Return the (X, Y) coordinate for the center point of the cell that contains the specified text.  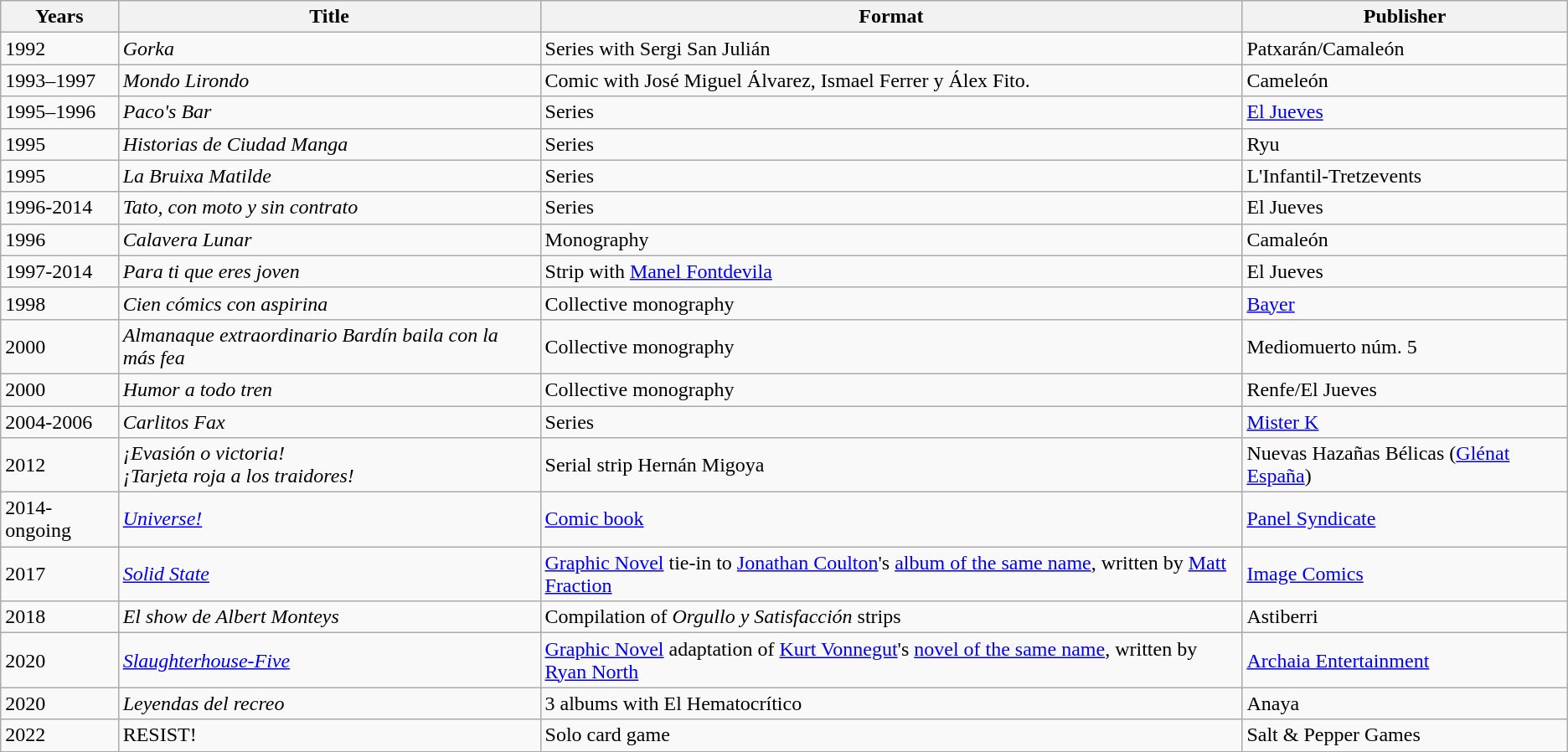
1992 (59, 49)
Universe! (329, 519)
Series with Sergi San Julián (891, 49)
2022 (59, 735)
1997-2014 (59, 271)
3 albums with El Hematocrítico (891, 703)
Bayer (1405, 303)
Graphic Novel adaptation of Kurt Vonnegut's novel of the same name, written by Ryan North (891, 660)
Anaya (1405, 703)
Para ti que eres joven (329, 271)
Mister K (1405, 421)
Salt & Pepper Games (1405, 735)
Leyendas del recreo (329, 703)
Ryu (1405, 144)
La Bruixa Matilde (329, 176)
Slaughterhouse-Five (329, 660)
Panel Syndicate (1405, 519)
Nuevas Hazañas Bélicas (Glénat España) (1405, 466)
Graphic Novel tie-in to Jonathan Coulton's album of the same name, written by Matt Fraction (891, 574)
Monography (891, 240)
1996 (59, 240)
¡Evasión o victoria!¡Tarjeta roja a los traidores! (329, 466)
Years (59, 17)
Strip with Manel Fontdevila (891, 271)
El show de Albert Monteys (329, 617)
Paco's Bar (329, 112)
Astiberri (1405, 617)
Mondo Lirondo (329, 80)
Renfe/El Jueves (1405, 389)
2018 (59, 617)
Mediomuerto núm. 5 (1405, 347)
Compilation of Orgullo y Satisfacción strips (891, 617)
1996-2014 (59, 208)
2014-ongoing (59, 519)
1998 (59, 303)
Humor a todo tren (329, 389)
Serial strip Hernán Migoya (891, 466)
Format (891, 17)
Gorka (329, 49)
Historias de Ciudad Manga (329, 144)
Tato, con moto y sin contrato (329, 208)
Solid State (329, 574)
2004-2006 (59, 421)
Patxarán/Camaleón (1405, 49)
Title (329, 17)
Comic book (891, 519)
Cameleón (1405, 80)
Almanaque extraordinario Bardín baila con la más fea (329, 347)
Carlitos Fax (329, 421)
1995–1996 (59, 112)
Solo card game (891, 735)
1993–1997 (59, 80)
2017 (59, 574)
Comic with José Miguel Álvarez, Ismael Ferrer y Álex Fito. (891, 80)
L'Infantil-Tretzevents (1405, 176)
Cien cómics con aspirina (329, 303)
Archaia Entertainment (1405, 660)
2012 (59, 466)
Camaleón (1405, 240)
Calavera Lunar (329, 240)
Image Comics (1405, 574)
Publisher (1405, 17)
RESIST! (329, 735)
